Return the (X, Y) coordinate for the center point of the cell that contains the specified text.  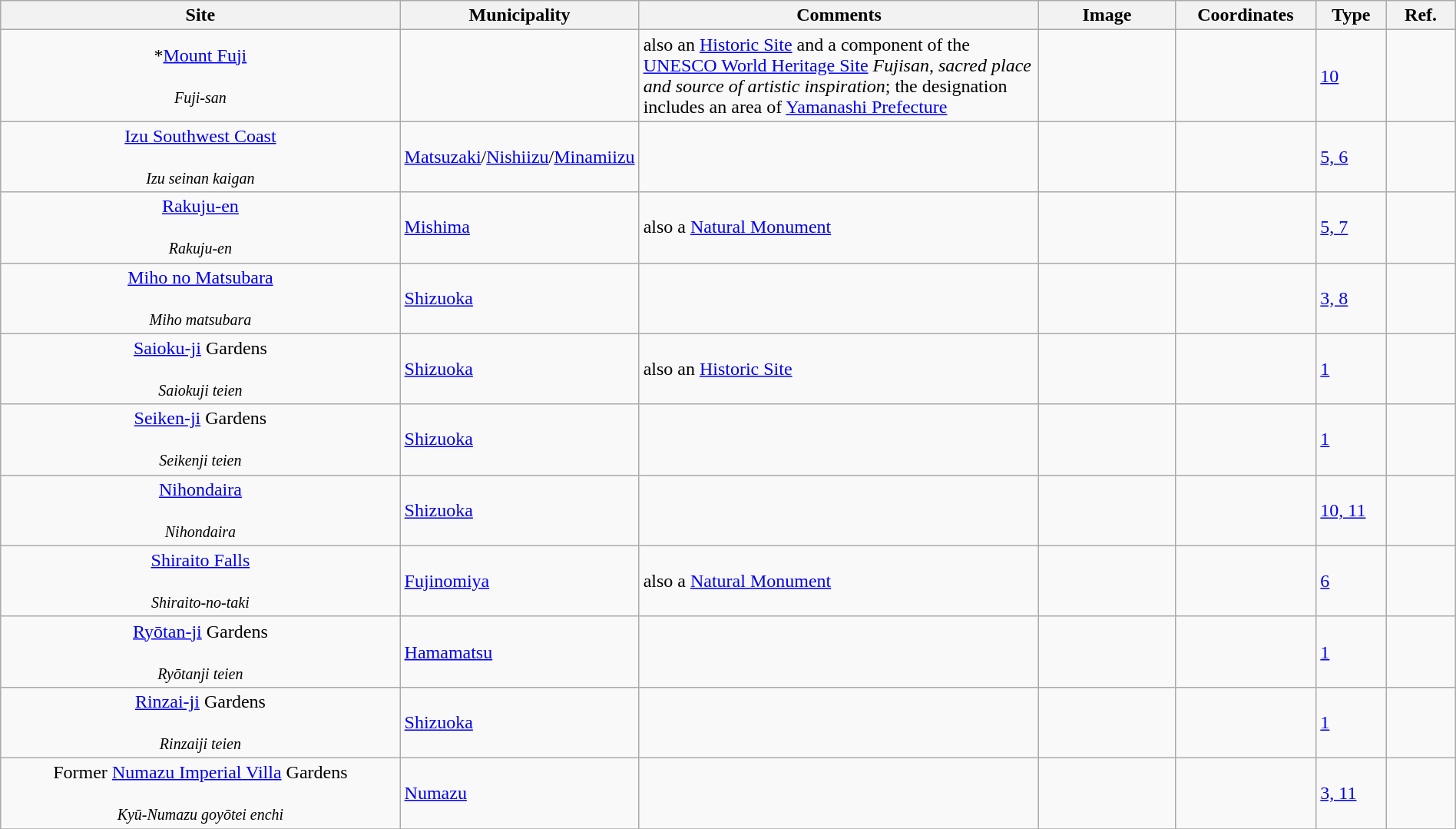
3, 8 (1352, 298)
3, 11 (1352, 793)
Site (200, 15)
Matsuzaki/Nishiizu/Minamiizu (519, 157)
10, 11 (1352, 510)
Coordinates (1246, 15)
Seiken-ji GardensSeikenji teien (200, 439)
Saioku-ji GardensSaiokuji teien (200, 369)
Fujinomiya (519, 581)
Hamamatsu (519, 652)
Ref. (1421, 15)
Ryōtan-ji GardensRyōtanji teien (200, 652)
Rinzai-ji GardensRinzaiji teien (200, 722)
5, 7 (1352, 227)
Image (1107, 15)
*Mount FujiFuji-san (200, 75)
Miho no MatsubaraMiho matsubara (200, 298)
Izu Southwest CoastIzu seinan kaigan (200, 157)
6 (1352, 581)
NihondairaNihondaira (200, 510)
Numazu (519, 793)
Rakuju-enRakuju-en (200, 227)
also an Historic Site (839, 369)
Former Numazu Imperial Villa GardensKyū-Numazu goyōtei enchi (200, 793)
Type (1352, 15)
Comments (839, 15)
Municipality (519, 15)
10 (1352, 75)
Mishima (519, 227)
Shiraito FallsShiraito-no-taki (200, 581)
5, 6 (1352, 157)
